Capture the cell that displays the provided text and extract its (x, y) central coordinate. 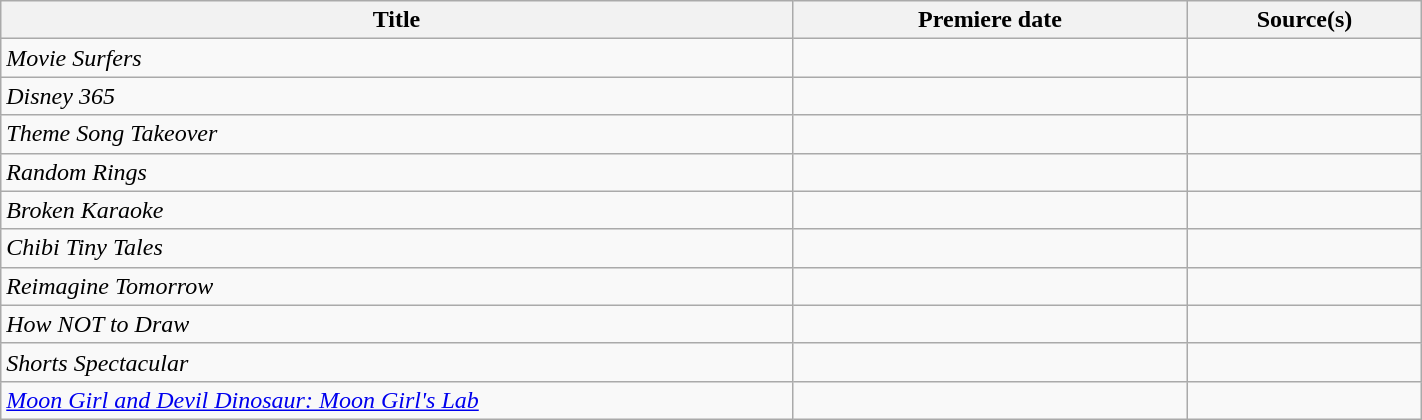
Shorts Spectacular (396, 362)
Theme Song Takeover (396, 134)
Random Rings (396, 172)
Reimagine Tomorrow (396, 286)
Title (396, 20)
How NOT to Draw (396, 324)
Source(s) (1304, 20)
Premiere date (990, 20)
Chibi Tiny Tales (396, 248)
Movie Surfers (396, 58)
Disney 365 (396, 96)
Broken Karaoke (396, 210)
Moon Girl and Devil Dinosaur: Moon Girl's Lab (396, 400)
